Provide the (x, y) coordinate of the cell's center where the given text is located.  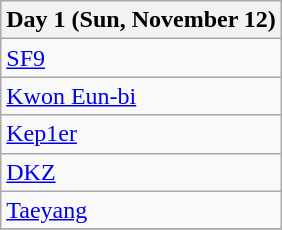
Kwon Eun-bi (142, 96)
Kep1er (142, 134)
Day 1 (Sun, November 12) (142, 20)
Taeyang (142, 210)
DKZ (142, 172)
SF9 (142, 58)
